Search for the cell housing the specified text and yield its [X, Y] center coordinate. 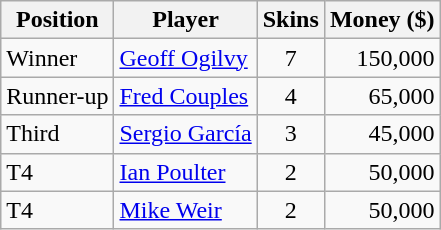
3 [290, 134]
65,000 [382, 96]
4 [290, 96]
Ian Poulter [186, 172]
Fred Couples [186, 96]
150,000 [382, 58]
Money ($) [382, 20]
7 [290, 58]
Geoff Ogilvy [186, 58]
Player [186, 20]
Mike Weir [186, 210]
Winner [58, 58]
Position [58, 20]
Skins [290, 20]
Third [58, 134]
Runner-up [58, 96]
45,000 [382, 134]
Sergio García [186, 134]
